Find where the given text appears and provide that cell's center as (x, y) coordinate. 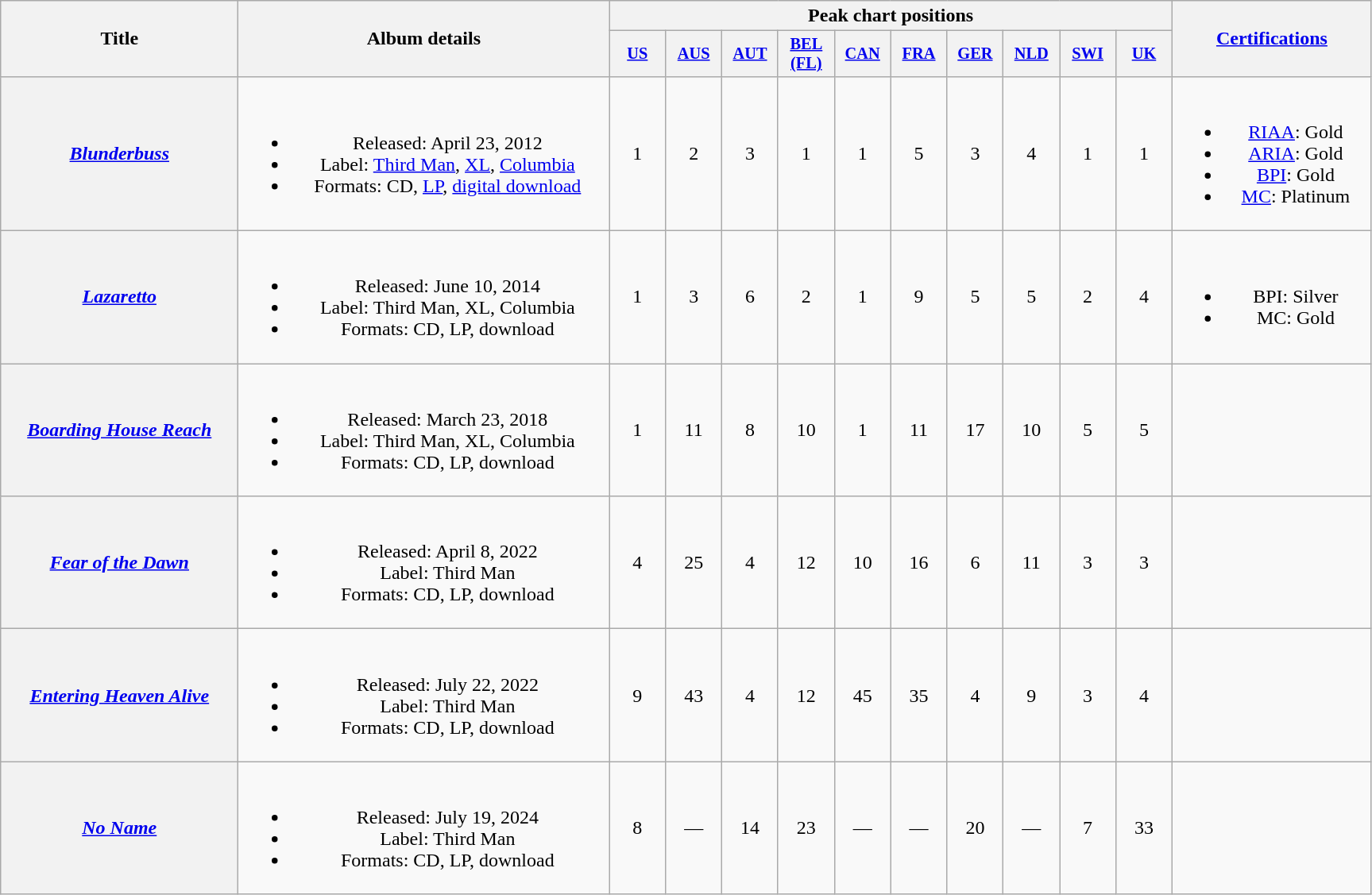
43 (694, 696)
7 (1088, 827)
NLD (1031, 54)
CAN (863, 54)
AUS (694, 54)
UK (1144, 54)
45 (863, 696)
Released: April 8, 2022Label: Third ManFormats: CD, LP, download (424, 562)
Released: July 19, 2024Label: Third ManFormats: CD, LP, download (424, 827)
14 (750, 827)
Blunderbuss (119, 153)
RIAA: GoldARIA: GoldBPI: GoldMC: Platinum (1271, 153)
Released: March 23, 2018Label: Third Man, XL, ColumbiaFormats: CD, LP, download (424, 430)
33 (1144, 827)
BEL(FL) (806, 54)
Fear of the Dawn (119, 562)
Released: June 10, 2014Label: Third Man, XL, ColumbiaFormats: CD, LP, download (424, 297)
Lazaretto (119, 297)
Album details (424, 39)
FRA (918, 54)
Certifications (1271, 39)
Released: April 23, 2012Label: Third Man, XL, ColumbiaFormats: CD, LP, digital download (424, 153)
No Name (119, 827)
BPI: SilverMC: Gold (1271, 297)
23 (806, 827)
25 (694, 562)
35 (918, 696)
17 (976, 430)
GER (976, 54)
16 (918, 562)
AUT (750, 54)
Entering Heaven Alive (119, 696)
US (637, 54)
Title (119, 39)
Peak chart positions (891, 16)
20 (976, 827)
SWI (1088, 54)
Released: July 22, 2022Label: Third ManFormats: CD, LP, download (424, 696)
Boarding House Reach (119, 430)
